For the text-containing cell, return its midpoint in (X, Y) coordinate format. 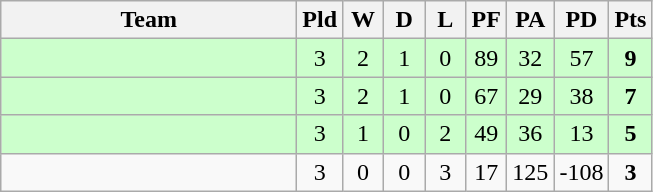
L (446, 20)
Pld (320, 20)
PA (530, 20)
89 (486, 58)
W (364, 20)
32 (530, 58)
13 (582, 134)
PD (582, 20)
17 (486, 172)
Pts (630, 20)
57 (582, 58)
67 (486, 96)
29 (530, 96)
PF (486, 20)
D (404, 20)
36 (530, 134)
7 (630, 96)
9 (630, 58)
Team (149, 20)
125 (530, 172)
-108 (582, 172)
5 (630, 134)
49 (486, 134)
38 (582, 96)
